Find where the given text appears and provide that cell's center as (X, Y) coordinate. 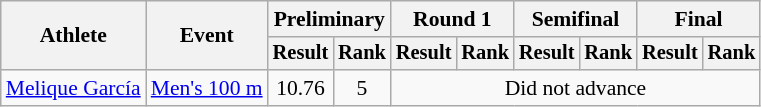
5 (362, 88)
Semifinal (576, 19)
Event (207, 36)
10.76 (301, 88)
Athlete (74, 36)
Did not advance (576, 88)
Round 1 (452, 19)
Preliminary (330, 19)
Men's 100 m (207, 88)
Melique García (74, 88)
Final (698, 19)
